Identify which cell holds the provided text, then report its (X, Y) central coordinate. 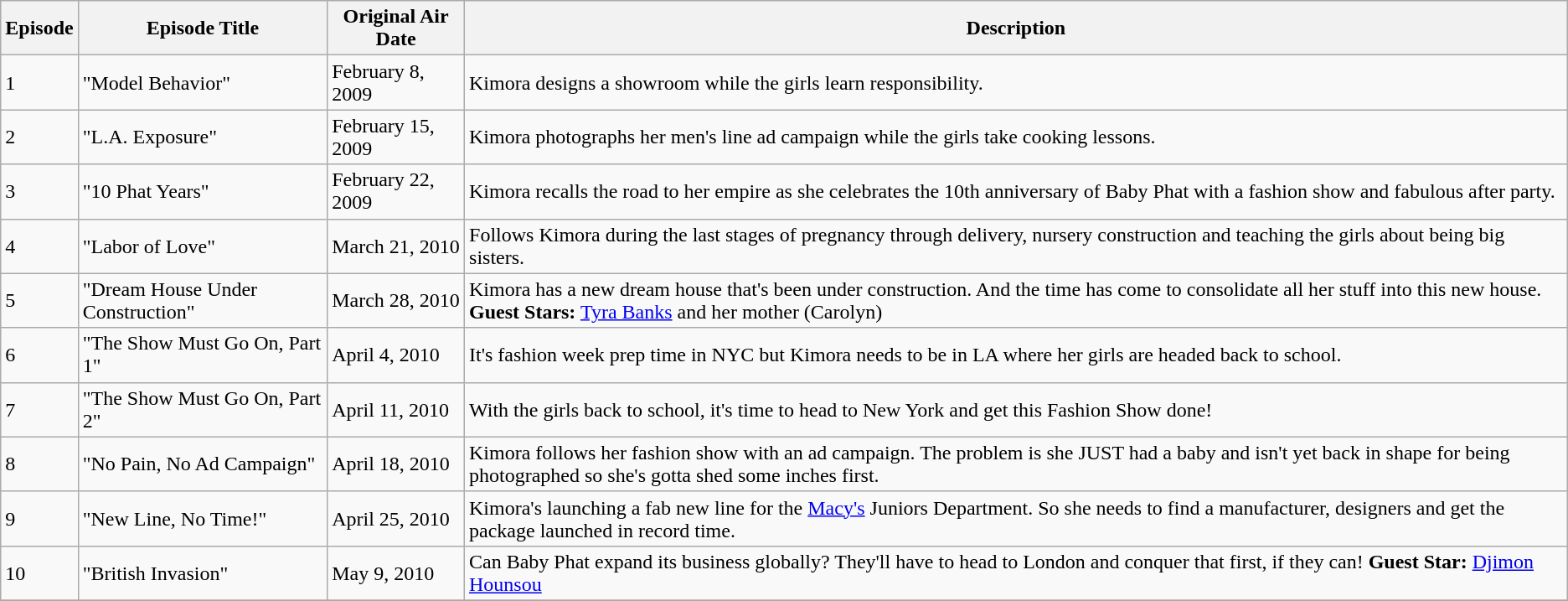
10 (39, 573)
"10 Phat Years" (203, 191)
9 (39, 518)
With the girls back to school, it's time to head to New York and get this Fashion Show done! (1017, 409)
Episode Title (203, 28)
Can Baby Phat expand its business globally? They'll have to head to London and conquer that first, if they can! Guest Star: Djimon Hounsou (1017, 573)
Kimora recalls the road to her empire as she celebrates the 10th anniversary of Baby Phat with a fashion show and fabulous after party. (1017, 191)
5 (39, 300)
Episode (39, 28)
March 28, 2010 (396, 300)
4 (39, 246)
"British Invasion" (203, 573)
April 11, 2010 (396, 409)
"Dream House Under Construction" (203, 300)
"The Show Must Go On, Part 2" (203, 409)
Original Air Date (396, 28)
"New Line, No Time!" (203, 518)
February 22, 2009 (396, 191)
May 9, 2010 (396, 573)
8 (39, 464)
7 (39, 409)
April 25, 2010 (396, 518)
"Labor of Love" (203, 246)
1 (39, 82)
6 (39, 355)
Follows Kimora during the last stages of pregnancy through delivery, nursery construction and teaching the girls about being big sisters. (1017, 246)
"Model Behavior" (203, 82)
April 18, 2010 (396, 464)
Kimora photographs her men's line ad campaign while the girls take cooking lessons. (1017, 137)
"L.A. Exposure" (203, 137)
"No Pain, No Ad Campaign" (203, 464)
3 (39, 191)
2 (39, 137)
"The Show Must Go On, Part 1" (203, 355)
It's fashion week prep time in NYC but Kimora needs to be in LA where her girls are headed back to school. (1017, 355)
March 21, 2010 (396, 246)
February 15, 2009 (396, 137)
February 8, 2009 (396, 82)
Description (1017, 28)
April 4, 2010 (396, 355)
Kimora designs a showroom while the girls learn responsibility. (1017, 82)
